Return (x, y) of the center of cell containing provided text 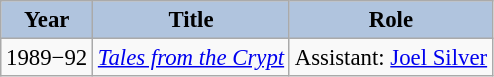
Assistant: Joel Silver (390, 58)
Title (192, 20)
Role (390, 20)
Year (47, 20)
1989−92 (47, 58)
Tales from the Crypt (192, 58)
